Find where the given text appears and provide that cell's center as [X, Y] coordinate. 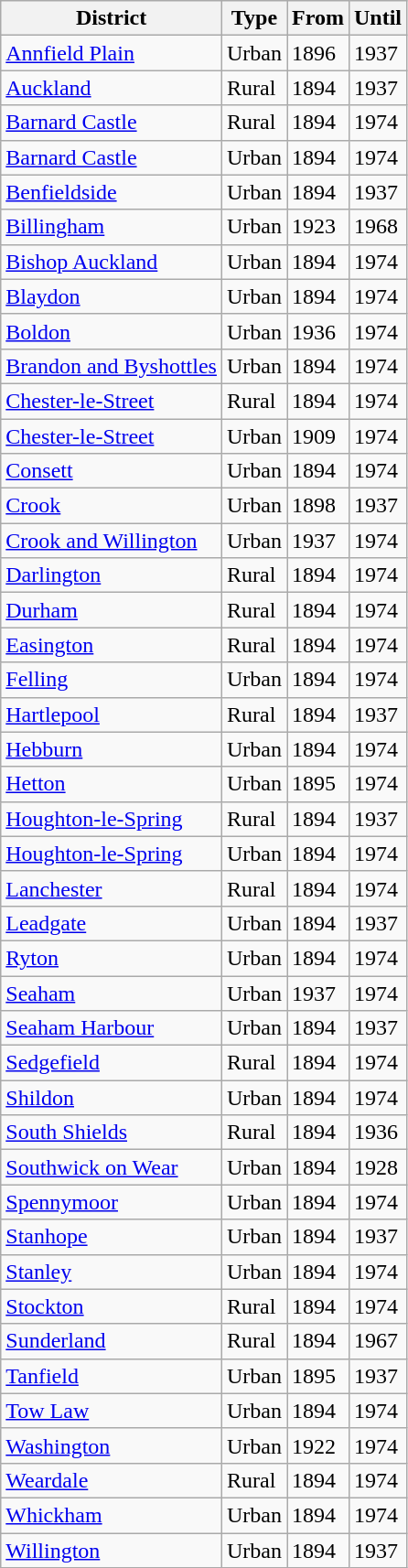
Hebburn [112, 749]
Whickham [112, 1515]
District [112, 18]
Willington [112, 1551]
Consett [112, 471]
Shildon [112, 1098]
Tanfield [112, 1376]
Type [254, 18]
Washington [112, 1445]
Leadgate [112, 923]
Weardale [112, 1480]
South Shields [112, 1133]
Bishop Auckland [112, 262]
From [318, 18]
Crook [112, 506]
Billingham [112, 227]
1923 [318, 227]
Lanchester [112, 888]
1928 [377, 1167]
Blaydon [112, 296]
Benfieldside [112, 192]
Stanley [112, 1272]
Southwick on Wear [112, 1167]
1967 [377, 1341]
1922 [318, 1445]
Until [377, 18]
Durham [112, 610]
Easington [112, 645]
Sunderland [112, 1341]
Felling [112, 680]
Ryton [112, 958]
Seaham Harbour [112, 1028]
1909 [318, 436]
Stockton [112, 1306]
Sedgefield [112, 1063]
1898 [318, 506]
Brandon and Byshottles [112, 366]
Tow Law [112, 1411]
Boldon [112, 331]
Hetton [112, 784]
Annfield Plain [112, 53]
Auckland [112, 88]
Darlington [112, 575]
Spennymoor [112, 1202]
Crook and Willington [112, 541]
Stanhope [112, 1237]
Seaham [112, 993]
1896 [318, 53]
1968 [377, 227]
Hartlepool [112, 714]
